Locate the cell with the specified text and output its (X, Y) center coordinate. 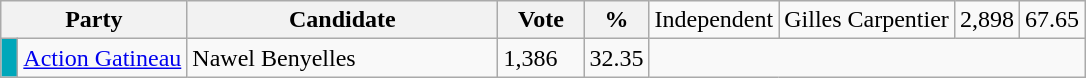
32.35 (616, 58)
67.65 (1052, 20)
Candidate (342, 20)
1,386 (541, 58)
% (616, 20)
Party (94, 20)
2,898 (986, 20)
Gilles Carpentier (867, 20)
Independent (714, 20)
Action Gatineau (102, 58)
Nawel Benyelles (342, 58)
Vote (541, 20)
